Identify which cell holds the provided text, then report its (X, Y) central coordinate. 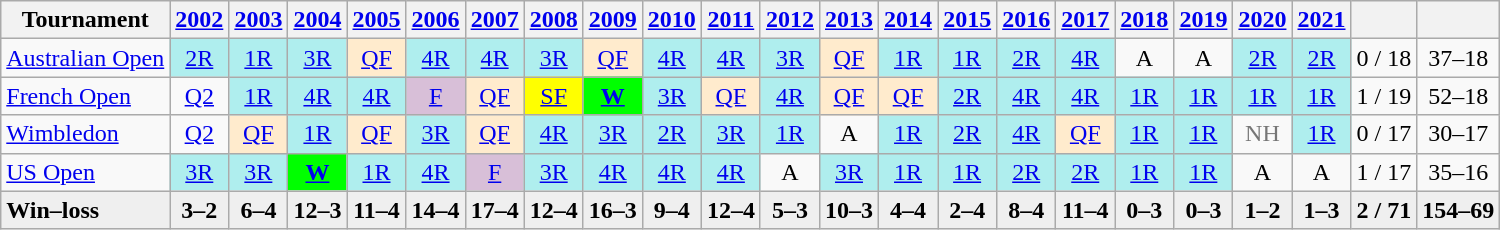
2015 (968, 20)
4–4 (908, 210)
1–2 (1262, 210)
2019 (1204, 20)
10–3 (848, 210)
Tournament (86, 20)
2010 (672, 20)
SF (554, 96)
Wimbledon (86, 134)
2004 (318, 20)
NH (1262, 134)
37–18 (1458, 58)
French Open (86, 96)
6–4 (258, 210)
154–69 (1458, 210)
2005 (376, 20)
5–3 (790, 210)
9–4 (672, 210)
52–18 (1458, 96)
Win–loss (86, 210)
2013 (848, 20)
2016 (1026, 20)
35–16 (1458, 172)
2012 (790, 20)
2 / 71 (1384, 210)
2009 (612, 20)
2014 (908, 20)
0 / 17 (1384, 134)
14–4 (436, 210)
3–2 (200, 210)
Australian Open (86, 58)
16–3 (612, 210)
1 / 19 (1384, 96)
2006 (436, 20)
2003 (258, 20)
2011 (730, 20)
2–4 (968, 210)
30–17 (1458, 134)
2018 (1144, 20)
2007 (494, 20)
2002 (200, 20)
0 / 18 (1384, 58)
2017 (1086, 20)
2021 (1322, 20)
1–3 (1322, 210)
17–4 (494, 210)
12–3 (318, 210)
2020 (1262, 20)
US Open (86, 172)
8–4 (1026, 210)
2008 (554, 20)
1 / 17 (1384, 172)
